Identify which cell holds the provided text, then report its [x, y] central coordinate. 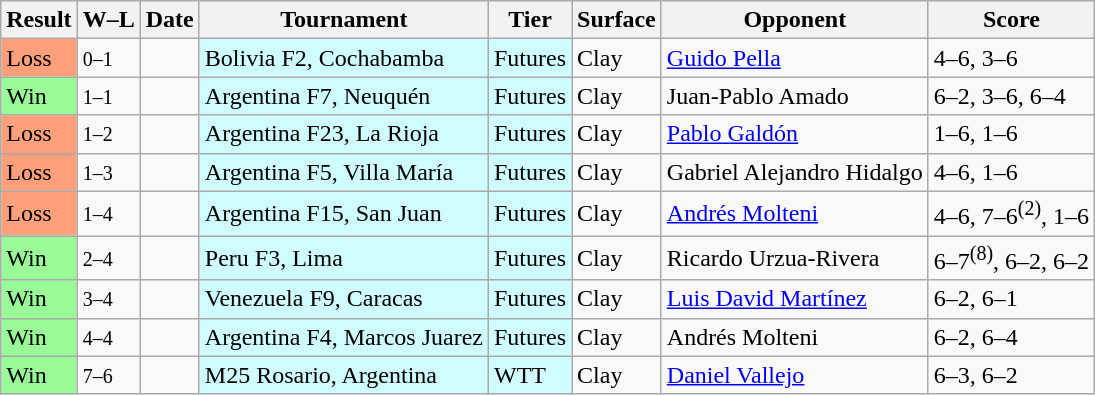
2–4 [108, 258]
WTT [530, 375]
Surface [617, 20]
Argentina F7, Neuquén [344, 96]
Pablo Galdón [794, 134]
Venezuela F9, Caracas [344, 299]
1–3 [108, 172]
Argentina F4, Marcos Juarez [344, 337]
Gabriel Alejandro Hidalgo [794, 172]
6–3, 6–2 [1011, 375]
6–7(8), 6–2, 6–2 [1011, 258]
Peru F3, Lima [344, 258]
Luis David Martínez [794, 299]
6–2, 3–6, 6–4 [1011, 96]
M25 Rosario, Argentina [344, 375]
1–1 [108, 96]
7–6 [108, 375]
4–6, 1–6 [1011, 172]
Result [39, 20]
Argentina F23, La Rioja [344, 134]
Tournament [344, 20]
0–1 [108, 58]
1–4 [108, 214]
W–L [108, 20]
Ricardo Urzua-Rivera [794, 258]
4–6, 7–6(2), 1–6 [1011, 214]
4–6, 3–6 [1011, 58]
6–2, 6–4 [1011, 337]
Bolivia F2, Cochabamba [344, 58]
Argentina F5, Villa María [344, 172]
Tier [530, 20]
Juan-Pablo Amado [794, 96]
3–4 [108, 299]
Score [1011, 20]
1–2 [108, 134]
Date [170, 20]
Opponent [794, 20]
4–4 [108, 337]
6–2, 6–1 [1011, 299]
Daniel Vallejo [794, 375]
1–6, 1–6 [1011, 134]
Guido Pella [794, 58]
Argentina F15, San Juan [344, 214]
